Locate the cell with the specified text and output its [X, Y] center coordinate. 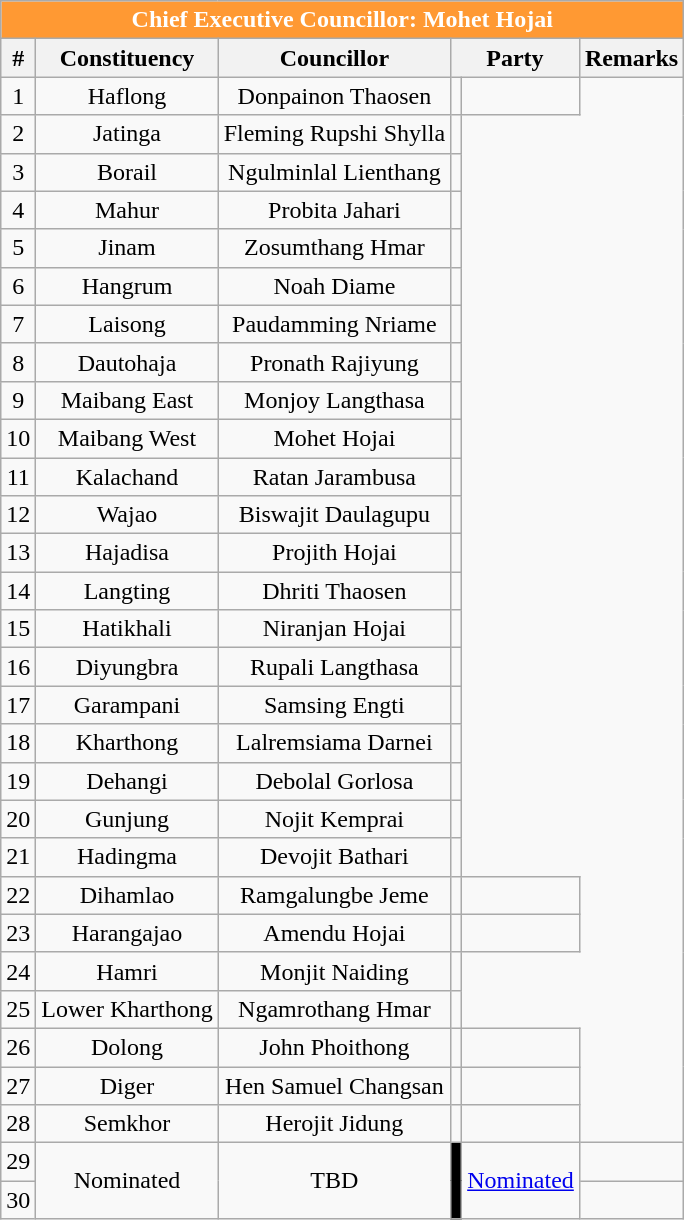
Haflong [127, 96]
6 [18, 286]
Wajao [127, 515]
Borail [127, 172]
Gunjung [127, 819]
27 [18, 1085]
John Phoithong [334, 1047]
Mohet Hojai [334, 438]
Constituency [127, 58]
Remarks [631, 58]
Hajadisa [127, 553]
Kharthong [127, 743]
3 [18, 172]
Ngamrothang Hmar [334, 1009]
2 [18, 134]
Dolong [127, 1047]
Mahur [127, 210]
Jatinga [127, 134]
Probita Jahari [334, 210]
30 [18, 1200]
Kalachand [127, 477]
Dautohaja [127, 362]
5 [18, 248]
25 [18, 1009]
Debolal Gorlosa [334, 781]
Party [516, 58]
Semkhor [127, 1124]
4 [18, 210]
Devojit Bathari [334, 857]
10 [18, 438]
29 [18, 1162]
23 [18, 933]
9 [18, 400]
Lower Kharthong [127, 1009]
Jinam [127, 248]
13 [18, 553]
Projith Hojai [334, 553]
Ngulminlal Lienthang [334, 172]
Dihamlao [127, 895]
Zosumthang Hmar [334, 248]
# [18, 58]
Maibang West [127, 438]
Councillor [334, 58]
Pronath Rajiyung [334, 362]
Hatikhali [127, 629]
24 [18, 971]
Niranjan Hojai [334, 629]
21 [18, 857]
8 [18, 362]
15 [18, 629]
18 [18, 743]
Amendu Hojai [334, 933]
Hadingma [127, 857]
TBD [334, 1181]
Maibang East [127, 400]
Fleming Rupshi Shylla [334, 134]
19 [18, 781]
Langting [127, 591]
14 [18, 591]
Ramgalungbe Jeme [334, 895]
Garampani [127, 705]
17 [18, 705]
Noah Diame [334, 286]
Biswajit Daulagupu [334, 515]
28 [18, 1124]
Diyungbra [127, 667]
Donpainon Thaosen [334, 96]
Diger [127, 1085]
Ratan Jarambusa [334, 477]
1 [18, 96]
Rupali Langthasa [334, 667]
Monjoy Langthasa [334, 400]
Hen Samuel Changsan [334, 1085]
11 [18, 477]
Hangrum [127, 286]
Hamri [127, 971]
12 [18, 515]
Samsing Engti [334, 705]
Lalremsiama Darnei [334, 743]
16 [18, 667]
Herojit Jidung [334, 1124]
Harangajao [127, 933]
Dehangi [127, 781]
26 [18, 1047]
Nojit Kemprai [334, 819]
Laisong [127, 324]
Dhriti Thaosen [334, 591]
Monjit Naiding [334, 971]
20 [18, 819]
7 [18, 324]
Paudamming Nriame [334, 324]
22 [18, 895]
Chief Executive Councillor: Mohet Hojai [342, 20]
